Identify which cell holds the provided text, then report its [x, y] central coordinate. 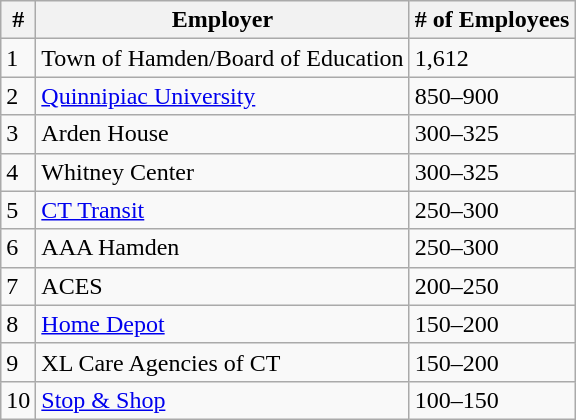
6 [18, 248]
# [18, 20]
5 [18, 210]
3 [18, 134]
Quinnipiac University [222, 96]
100–150 [492, 400]
850–900 [492, 96]
Arden House [222, 134]
1,612 [492, 58]
Whitney Center [222, 172]
2 [18, 96]
4 [18, 172]
10 [18, 400]
XL Care Agencies of CT [222, 362]
Employer [222, 20]
# of Employees [492, 20]
7 [18, 286]
Town of Hamden/Board of Education [222, 58]
ACES [222, 286]
AAA Hamden [222, 248]
1 [18, 58]
200–250 [492, 286]
Stop & Shop [222, 400]
Home Depot [222, 324]
8 [18, 324]
9 [18, 362]
CT Transit [222, 210]
